Extract the (X, Y) coordinate from the center of the cell holding the provided text.  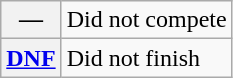
DNF (31, 58)
Did not compete (146, 20)
— (31, 20)
Did not finish (146, 58)
